Pinpoint the cell where the given text exists, returning its (X, Y) midpoint coordinate. 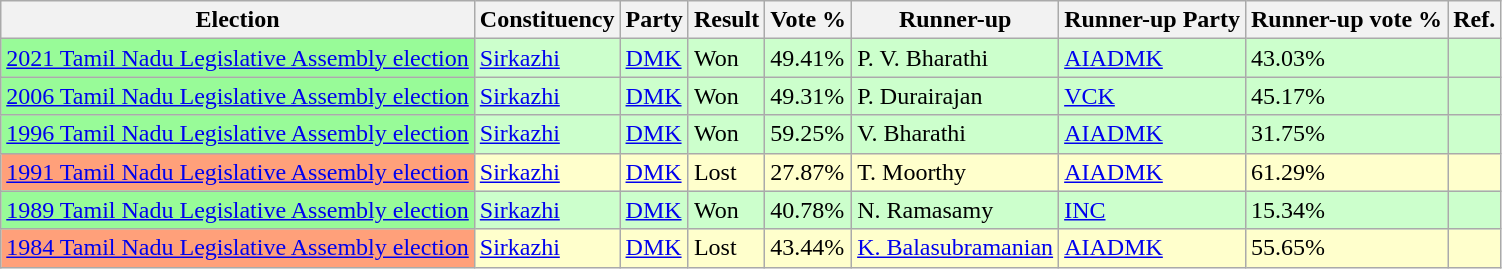
61.29% (1346, 172)
2006 Tamil Nadu Legislative Assembly election (238, 96)
K. Balasubramanian (956, 248)
Election (238, 20)
1996 Tamil Nadu Legislative Assembly election (238, 134)
2021 Tamil Nadu Legislative Assembly election (238, 58)
Runner-up (956, 20)
Result (726, 20)
1989 Tamil Nadu Legislative Assembly election (238, 210)
N. Ramasamy (956, 210)
Constituency (547, 20)
45.17% (1346, 96)
Runner-up vote % (1346, 20)
31.75% (1346, 134)
Runner-up Party (1152, 20)
P. Durairajan (956, 96)
Vote % (808, 20)
V. Bharathi (956, 134)
49.41% (808, 58)
P. V. Bharathi (956, 58)
40.78% (808, 210)
49.31% (808, 96)
1984 Tamil Nadu Legislative Assembly election (238, 248)
55.65% (1346, 248)
43.03% (1346, 58)
Ref. (1474, 20)
1991 Tamil Nadu Legislative Assembly election (238, 172)
T. Moorthy (956, 172)
59.25% (808, 134)
27.87% (808, 172)
Party (654, 20)
43.44% (808, 248)
INC (1152, 210)
15.34% (1346, 210)
VCK (1152, 96)
